Locate the cell with the specified text and output its (x, y) center coordinate. 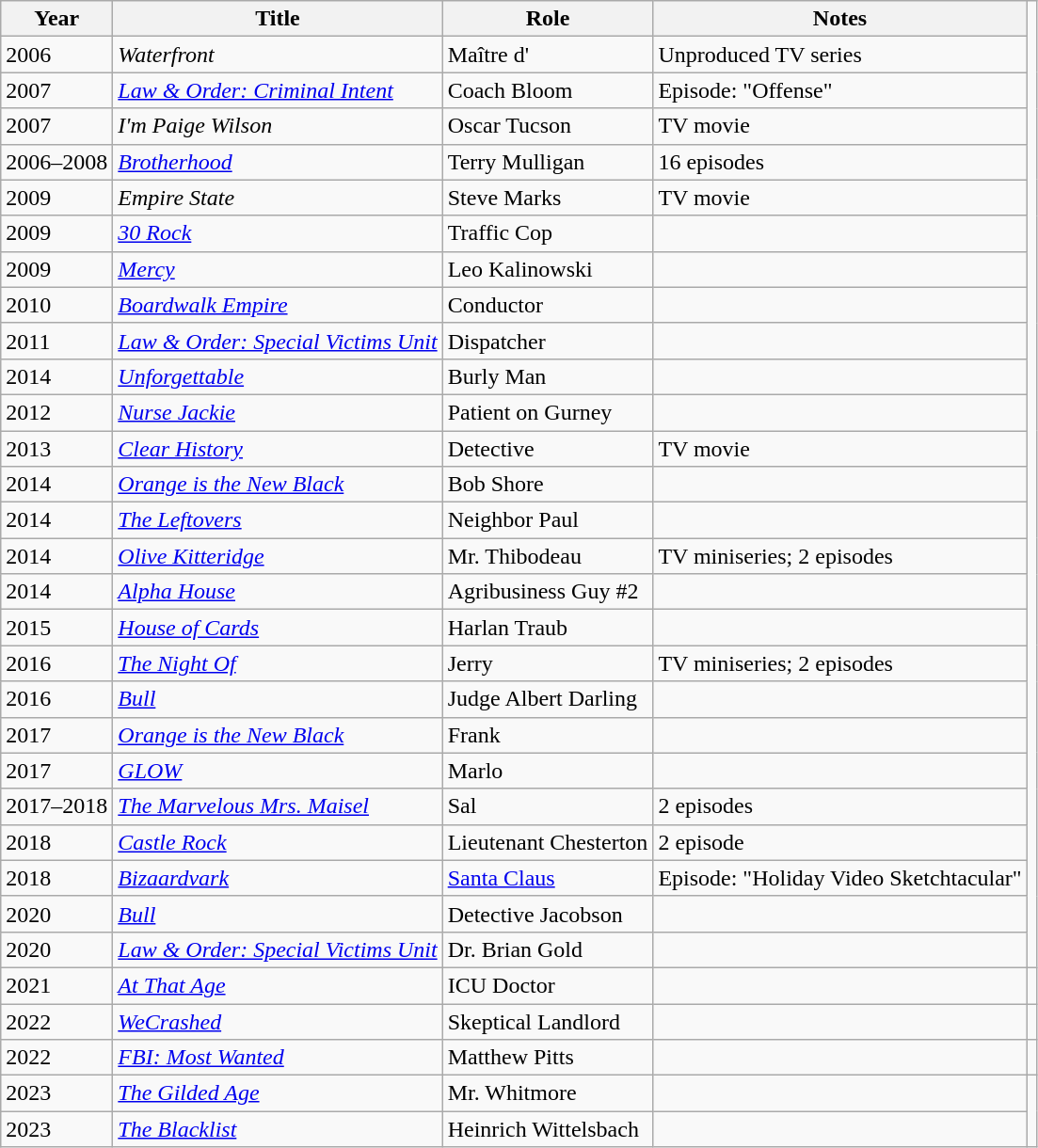
Detective (548, 449)
2011 (56, 341)
Lieutenant Chesterton (548, 842)
Jerry (548, 663)
Episode: "Holiday Video Sketchtacular" (839, 878)
2015 (56, 628)
Traffic Cop (548, 233)
Sal (548, 806)
Leo Kalinowski (548, 269)
16 episodes (839, 162)
Maître d' (548, 55)
Matthew Pitts (548, 1058)
Notes (839, 19)
2006 (56, 55)
2010 (56, 305)
Terry Mulligan (548, 162)
2 episode (839, 842)
Year (56, 19)
Marlo (548, 771)
Clear History (278, 449)
Santa Claus (548, 878)
Olive Kitteridge (278, 556)
Burly Man (548, 376)
Title (278, 19)
Neighbor Paul (548, 520)
Waterfront (278, 55)
Judge Albert Darling (548, 699)
The Night Of (278, 663)
Dispatcher (548, 341)
Episode: "Offense" (839, 90)
Mr. Whitmore (548, 1093)
Boardwalk Empire (278, 305)
Agribusiness Guy #2 (548, 592)
Skeptical Landlord (548, 1021)
Detective Jacobson (548, 914)
Oscar Tucson (548, 126)
Conductor (548, 305)
Mercy (278, 269)
ICU Doctor (548, 985)
I'm Paige Wilson (278, 126)
Dr. Brian Gold (548, 949)
The Blacklist (278, 1129)
2 episodes (839, 806)
Frank (548, 735)
Law & Order: Criminal Intent (278, 90)
Harlan Traub (548, 628)
Castle Rock (278, 842)
GLOW (278, 771)
At That Age (278, 985)
Mr. Thibodeau (548, 556)
2006–2008 (56, 162)
30 Rock (278, 233)
The Marvelous Mrs. Maisel (278, 806)
Heinrich Wittelsbach (548, 1129)
2021 (56, 985)
Coach Bloom (548, 90)
Unforgettable (278, 376)
Brotherhood (278, 162)
Patient on Gurney (548, 412)
Bob Shore (548, 485)
Unproduced TV series (839, 55)
WeCrashed (278, 1021)
2017–2018 (56, 806)
Nurse Jackie (278, 412)
The Gilded Age (278, 1093)
FBI: Most Wanted (278, 1058)
House of Cards (278, 628)
The Leftovers (278, 520)
2013 (56, 449)
Bizaardvark (278, 878)
Role (548, 19)
Alpha House (278, 592)
Steve Marks (548, 198)
Empire State (278, 198)
2012 (56, 412)
